Find where the given text appears and provide that cell's center as (X, Y) coordinate. 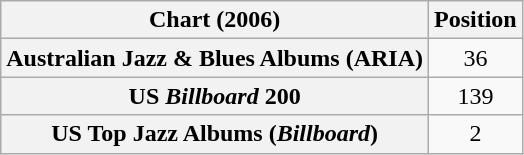
36 (476, 58)
Chart (2006) (215, 20)
US Top Jazz Albums (Billboard) (215, 134)
139 (476, 96)
Position (476, 20)
2 (476, 134)
US Billboard 200 (215, 96)
Australian Jazz & Blues Albums (ARIA) (215, 58)
